Capture the cell that displays the provided text and extract its [x, y] central coordinate. 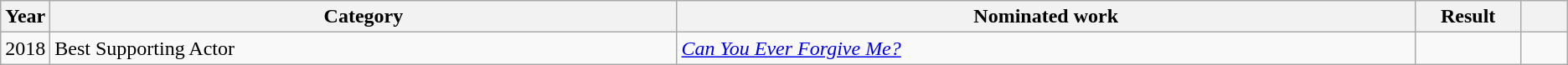
Best Supporting Actor [364, 48]
2018 [25, 48]
Category [364, 17]
Can You Ever Forgive Me? [1045, 48]
Year [25, 17]
Nominated work [1045, 17]
Result [1467, 17]
